Locate the cell with the specified text and output its [X, Y] center coordinate. 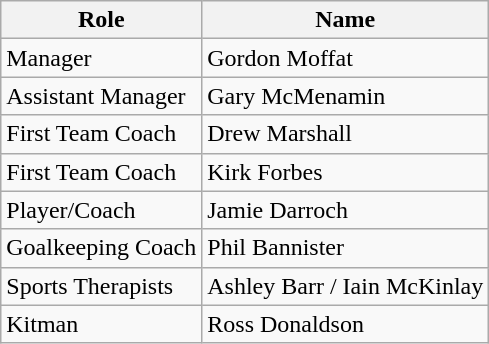
Ross Donaldson [346, 324]
Assistant Manager [102, 96]
Goalkeeping Coach [102, 248]
Jamie Darroch [346, 210]
Kirk Forbes [346, 172]
Gary McMenamin [346, 96]
Sports Therapists [102, 286]
Name [346, 20]
Gordon Moffat [346, 58]
Phil Bannister [346, 248]
Kitman [102, 324]
Role [102, 20]
Drew Marshall [346, 134]
Ashley Barr / Iain McKinlay [346, 286]
Player/Coach [102, 210]
Manager [102, 58]
